Extract the (x, y) coordinate from the center of the cell holding the provided text.  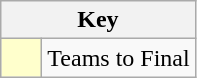
Key (98, 20)
Teams to Final (118, 58)
